From the cell containing the given text, extract its center point as [X, Y] coordinate. 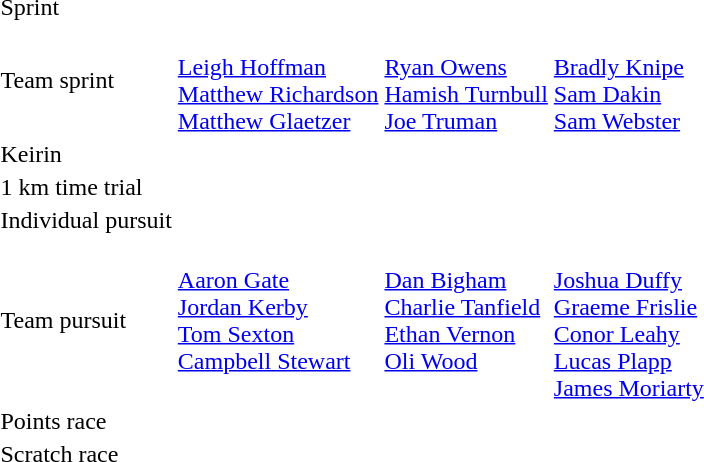
Dan BighamCharlie TanfieldEthan VernonOli Wood [466, 320]
Aaron GateJordan KerbyTom SextonCampbell Stewart [278, 320]
Ryan OwensHamish TurnbullJoe Truman [466, 80]
Leigh HoffmanMatthew RichardsonMatthew Glaetzer [278, 80]
